Search for the cell housing the specified text and yield its [X, Y] center coordinate. 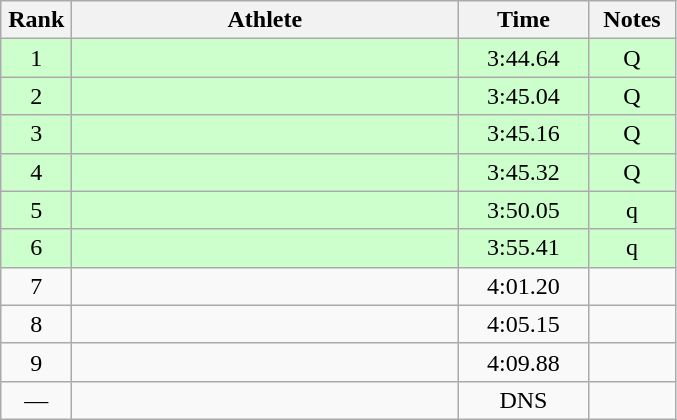
4:01.20 [524, 286]
Time [524, 20]
2 [36, 96]
3:44.64 [524, 58]
6 [36, 248]
1 [36, 58]
4:09.88 [524, 362]
3:55.41 [524, 248]
3:45.32 [524, 172]
3:45.16 [524, 134]
3 [36, 134]
7 [36, 286]
4:05.15 [524, 324]
DNS [524, 400]
3:50.05 [524, 210]
Athlete [265, 20]
Rank [36, 20]
5 [36, 210]
Notes [632, 20]
8 [36, 324]
3:45.04 [524, 96]
9 [36, 362]
— [36, 400]
4 [36, 172]
